Detect which cell encompasses the target text, then output its (x, y) center coordinate. 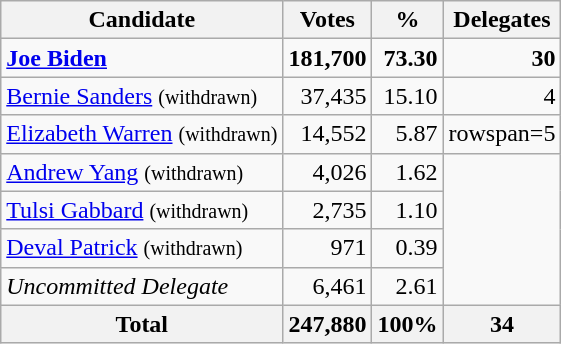
Bernie Sanders (withdrawn) (142, 96)
Candidate (142, 20)
% (408, 20)
73.30 (408, 58)
100% (408, 324)
971 (328, 248)
181,700 (328, 58)
5.87 (408, 134)
0.39 (408, 248)
2.61 (408, 286)
Votes (328, 20)
247,880 (328, 324)
2,735 (328, 210)
Delegates (502, 20)
Joe Biden (142, 58)
6,461 (328, 286)
Andrew Yang (withdrawn) (142, 172)
1.10 (408, 210)
rowspan=5 (502, 134)
1.62 (408, 172)
4 (502, 96)
15.10 (408, 96)
Tulsi Gabbard (withdrawn) (142, 210)
37,435 (328, 96)
14,552 (328, 134)
30 (502, 58)
Uncommitted Delegate (142, 286)
34 (502, 324)
Total (142, 324)
4,026 (328, 172)
Deval Patrick (withdrawn) (142, 248)
Elizabeth Warren (withdrawn) (142, 134)
